Determine the [X, Y] coordinate at the center of the cell enclosing the given text.  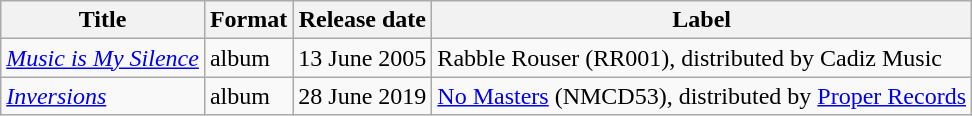
No Masters (NMCD53), distributed by Proper Records [702, 96]
Rabble Rouser (RR001), distributed by Cadiz Music [702, 58]
Music is My Silence [103, 58]
Label [702, 20]
Release date [362, 20]
28 June 2019 [362, 96]
Inversions [103, 96]
Format [248, 20]
Title [103, 20]
13 June 2005 [362, 58]
